Capture the cell that displays the provided text and extract its [x, y] central coordinate. 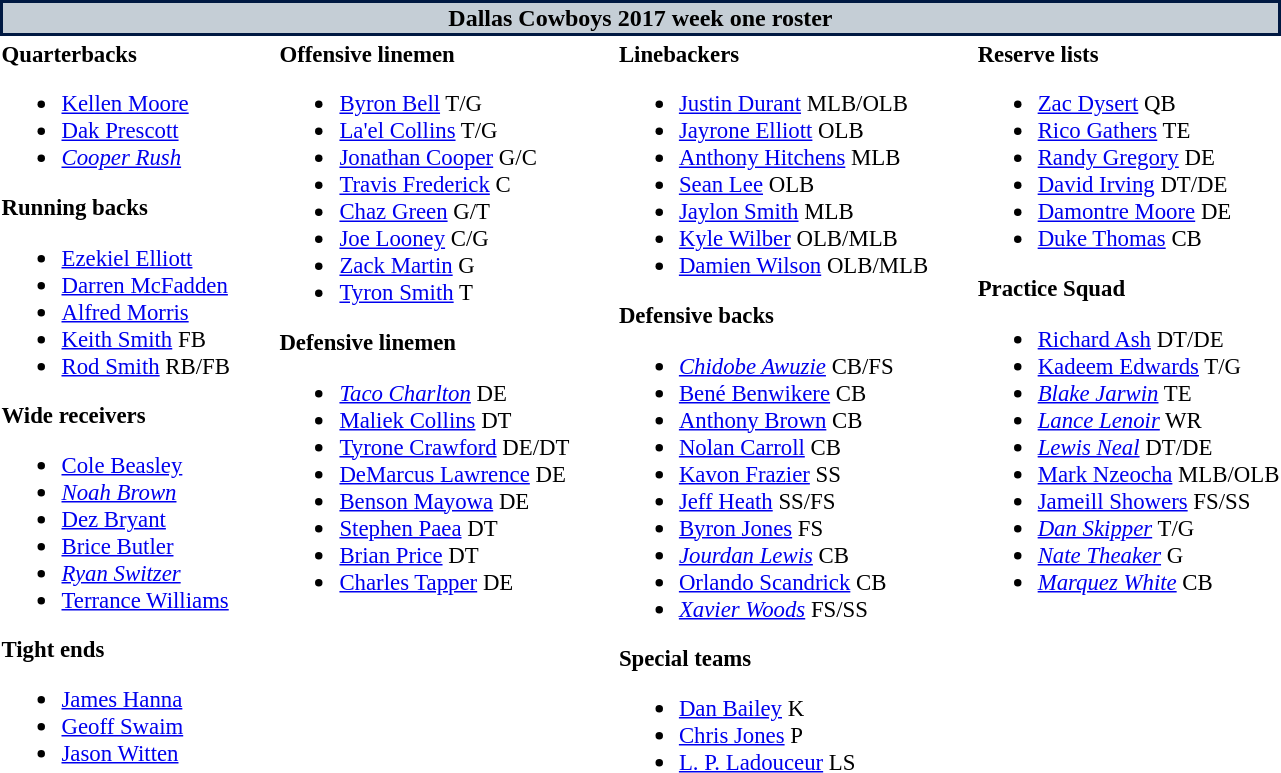
Dallas Cowboys 2017 week one roster [640, 18]
